Return [x, y] of the center of cell containing provided text 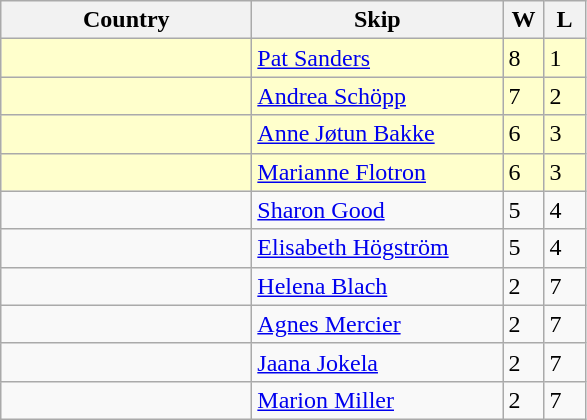
Pat Sanders [378, 58]
Sharon Good [378, 210]
Jaana Jokela [378, 362]
Andrea Schöpp [378, 96]
Elisabeth Högström [378, 248]
Country [126, 20]
W [524, 20]
Marianne Flotron [378, 172]
1 [564, 58]
Skip [378, 20]
8 [524, 58]
Marion Miller [378, 400]
Anne Jøtun Bakke [378, 134]
Helena Blach [378, 286]
Agnes Mercier [378, 324]
L [564, 20]
